For the text-containing cell, return its midpoint in (X, Y) coordinate format. 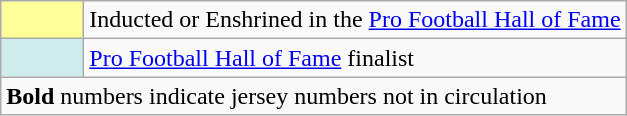
Bold numbers indicate jersey numbers not in circulation (314, 96)
Inducted or Enshrined in the Pro Football Hall of Fame (355, 20)
Pro Football Hall of Fame finalist (355, 58)
